Output the [x, y] coordinate of the center of the cell containing the given text.  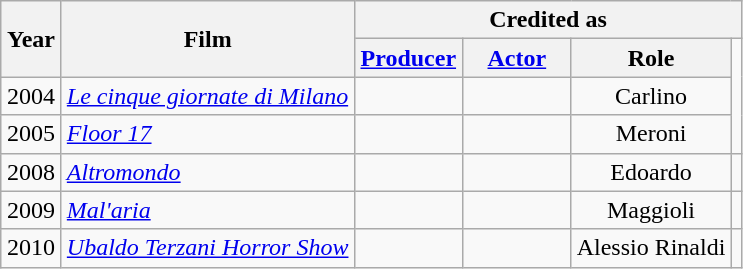
Actor [518, 58]
Role [651, 58]
2004 [32, 96]
Meroni [651, 134]
Floor 17 [208, 134]
Producer [408, 58]
Edoardo [651, 172]
Altromondo [208, 172]
Credited as [548, 20]
2008 [32, 172]
Film [208, 39]
Year [32, 39]
Ubaldo Terzani Horror Show [208, 248]
Le cinque giornate di Milano [208, 96]
Maggioli [651, 210]
Carlino [651, 96]
Alessio Rinaldi [651, 248]
2009 [32, 210]
2005 [32, 134]
2010 [32, 248]
Mal'aria [208, 210]
